Output the [x, y] coordinate of the center of the cell containing the given text.  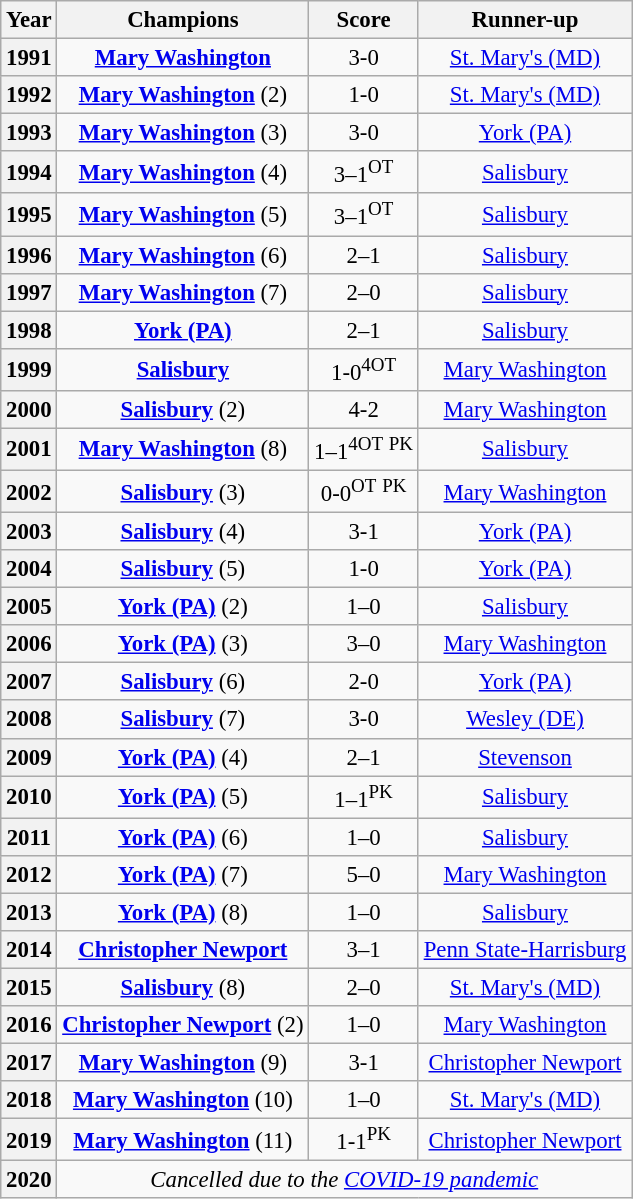
Runner-up [524, 20]
2015 [29, 987]
0-0OT PK [364, 491]
York (PA) (6) [183, 837]
2017 [29, 1063]
1–1PK [364, 797]
Score [364, 20]
2011 [29, 837]
1997 [29, 292]
1998 [29, 330]
1996 [29, 255]
Wesley (DE) [524, 720]
2010 [29, 797]
2016 [29, 1025]
1-04OT [364, 369]
Salisbury (8) [183, 987]
2005 [29, 607]
1995 [29, 215]
2001 [29, 449]
2-0 [364, 682]
Salisbury (6) [183, 682]
Mary Washington (7) [183, 292]
Stevenson [524, 757]
3–1 [364, 950]
2013 [29, 912]
2012 [29, 875]
York (PA) (2) [183, 607]
Mary Washington (3) [183, 133]
Mary Washington (10) [183, 1100]
Mary Washington (9) [183, 1063]
2000 [29, 410]
2019 [29, 1140]
York (PA) (8) [183, 912]
Salisbury (3) [183, 491]
Salisbury (7) [183, 720]
York (PA) (3) [183, 644]
2018 [29, 1100]
Salisbury (4) [183, 532]
Mary Washington (5) [183, 215]
Penn State-Harrisburg [524, 950]
2006 [29, 644]
3–0 [364, 644]
Cancelled due to the COVID-19 pandemic [344, 1180]
York (PA) (4) [183, 757]
Salisbury (2) [183, 410]
1999 [29, 369]
2009 [29, 757]
York (PA) (5) [183, 797]
Mary Washington (2) [183, 95]
1–14OT PK [364, 449]
4-2 [364, 410]
York (PA) (7) [183, 875]
1993 [29, 133]
Salisbury (5) [183, 569]
Mary Washington (4) [183, 172]
Mary Washington (8) [183, 449]
Champions [183, 20]
1994 [29, 172]
2008 [29, 720]
Year [29, 20]
Mary Washington (6) [183, 255]
2002 [29, 491]
2007 [29, 682]
1-1PK [364, 1140]
2014 [29, 950]
1992 [29, 95]
1991 [29, 58]
2004 [29, 569]
2003 [29, 532]
Christopher Newport (2) [183, 1025]
Mary Washington (11) [183, 1140]
2020 [29, 1180]
5–0 [364, 875]
